From the cell containing the given text, extract its center point as [x, y] coordinate. 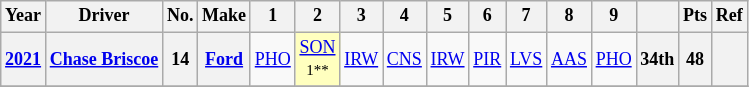
No. [180, 16]
3 [362, 16]
7 [526, 16]
Year [24, 16]
Driver [104, 16]
Chase Briscoe [104, 59]
Ref [729, 16]
Pts [696, 16]
SON1** [318, 59]
4 [404, 16]
34th [658, 59]
Make [224, 16]
1 [272, 16]
14 [180, 59]
2 [318, 16]
LVS [526, 59]
AAS [570, 59]
48 [696, 59]
8 [570, 16]
CNS [404, 59]
9 [614, 16]
Ford [224, 59]
5 [448, 16]
6 [488, 16]
2021 [24, 59]
PIR [488, 59]
